Detect which cell encompasses the target text, then output its (x, y) center coordinate. 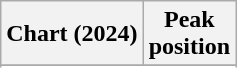
Peakposition (189, 34)
Chart (2024) (72, 34)
